Identify which cell holds the provided text, then report its [X, Y] central coordinate. 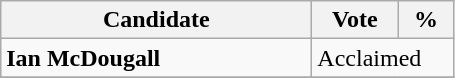
% [426, 20]
Candidate [156, 20]
Vote [355, 20]
Ian McDougall [156, 58]
Acclaimed [383, 58]
